Determine the [X, Y] coordinate at the center of the cell enclosing the given text.  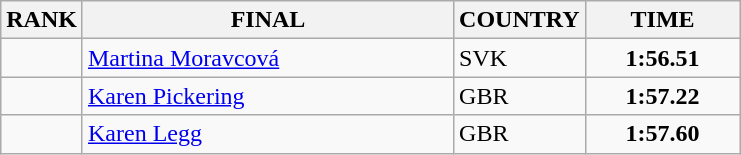
COUNTRY [520, 20]
SVK [520, 58]
1:56.51 [662, 58]
1:57.22 [662, 96]
Karen Pickering [268, 96]
TIME [662, 20]
1:57.60 [662, 134]
Karen Legg [268, 134]
RANK [42, 20]
Martina Moravcová [268, 58]
FINAL [268, 20]
